Scan for the cell matching the given text and deliver its [x, y] coordinate at center. 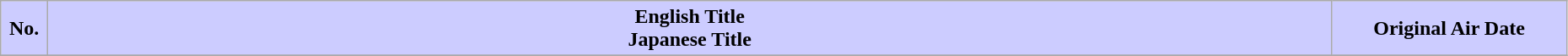
No. [24, 29]
English TitleJapanese Title [689, 29]
Original Air Date [1449, 29]
